Determine the [x, y] coordinate at the center of the cell enclosing the given text.  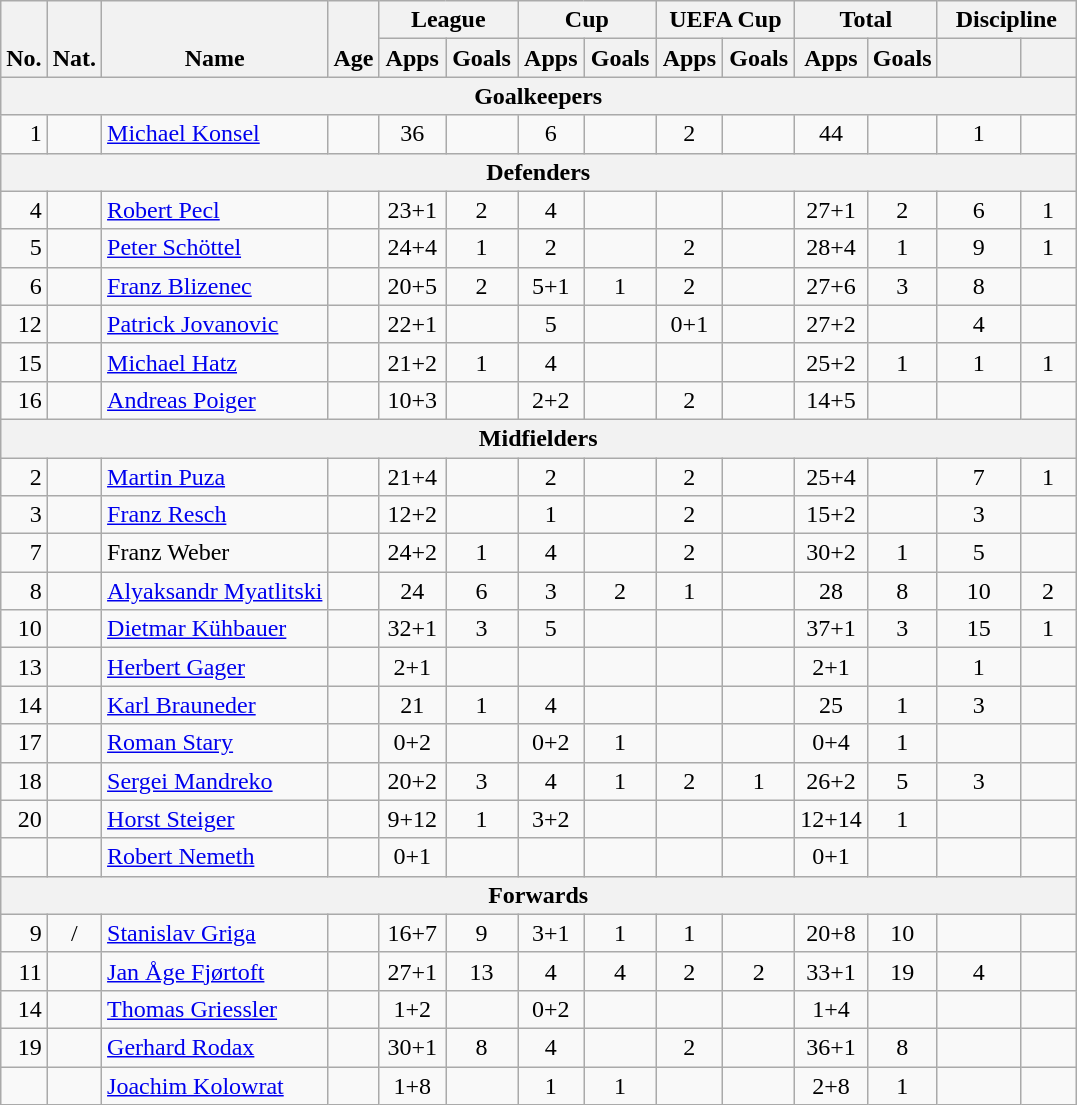
Nat. [74, 39]
Stanislav Griga [215, 933]
Franz Resch [215, 515]
12+14 [832, 819]
21 [412, 705]
20+5 [412, 286]
44 [832, 134]
Michael Konsel [215, 134]
0+4 [832, 743]
28 [832, 591]
12+2 [412, 515]
37+1 [832, 629]
11 [24, 971]
27+2 [832, 324]
1+4 [832, 1009]
16 [24, 400]
20+8 [832, 933]
Midfielders [538, 438]
5+1 [552, 286]
Sergei Mandreko [215, 781]
21+2 [412, 362]
24 [412, 591]
Michael Hatz [215, 362]
30+2 [832, 553]
Goalkeepers [538, 96]
24+4 [412, 248]
12 [24, 324]
Andreas Poiger [215, 400]
30+1 [412, 1047]
Patrick Jovanovic [215, 324]
25 [832, 705]
Karl Brauneder [215, 705]
36+1 [832, 1047]
Discipline [1006, 20]
3+2 [552, 819]
3+1 [552, 933]
23+1 [412, 210]
Franz Blizenec [215, 286]
Franz Weber [215, 553]
22+1 [412, 324]
Dietmar Kühbauer [215, 629]
Cup [588, 20]
2+2 [552, 400]
Peter Schöttel [215, 248]
36 [412, 134]
14+5 [832, 400]
27+6 [832, 286]
18 [24, 781]
9+12 [412, 819]
Robert Nemeth [215, 857]
1+8 [412, 1085]
25+2 [832, 362]
25+4 [832, 477]
League [448, 20]
Name [215, 39]
28+4 [832, 248]
Gerhard Rodax [215, 1047]
20 [24, 819]
33+1 [832, 971]
UEFA Cup [726, 20]
Joachim Kolowrat [215, 1085]
Jan Åge Fjørtoft [215, 971]
Total [866, 20]
No. [24, 39]
Robert Pecl [215, 210]
Age [354, 39]
17 [24, 743]
Herbert Gager [215, 667]
/ [74, 933]
15+2 [832, 515]
Alyaksandr Myatlitski [215, 591]
26+2 [832, 781]
Roman Stary [215, 743]
Horst Steiger [215, 819]
Forwards [538, 895]
1+2 [412, 1009]
Defenders [538, 172]
16+7 [412, 933]
Thomas Griessler [215, 1009]
24+2 [412, 553]
20+2 [412, 781]
10+3 [412, 400]
21+4 [412, 477]
32+1 [412, 629]
2+8 [832, 1085]
Martin Puza [215, 477]
